Locate the cell with the specified text and output its (X, Y) center coordinate. 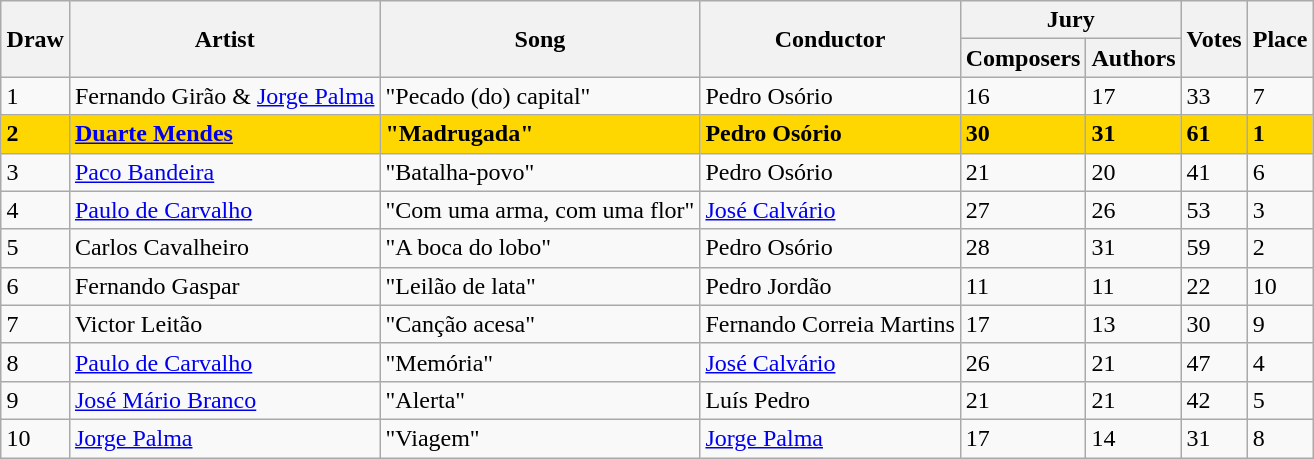
Duarte Mendes (224, 134)
Draw (35, 39)
Paco Bandeira (224, 172)
Victor Leitão (224, 324)
"A boca do lobo" (540, 248)
Composers (1023, 58)
"Com uma arma, com uma flor" (540, 210)
Place (1280, 39)
"Memória" (540, 362)
41 (1214, 172)
Authors (1134, 58)
"Canção acesa" (540, 324)
José Mário Branco (224, 400)
61 (1214, 134)
16 (1023, 96)
14 (1134, 438)
Fernando Girão & Jorge Palma (224, 96)
Votes (1214, 39)
53 (1214, 210)
"Viagem" (540, 438)
13 (1134, 324)
Conductor (830, 39)
27 (1023, 210)
"Leilão de lata" (540, 286)
Carlos Cavalheiro (224, 248)
"Alerta" (540, 400)
Jury (1070, 20)
22 (1214, 286)
Fernando Correia Martins (830, 324)
20 (1134, 172)
59 (1214, 248)
33 (1214, 96)
42 (1214, 400)
28 (1023, 248)
"Madrugada" (540, 134)
Song (540, 39)
Fernando Gaspar (224, 286)
Artist (224, 39)
"Batalha-povo" (540, 172)
47 (1214, 362)
"Pecado (do) capital" (540, 96)
Luís Pedro (830, 400)
Pedro Jordão (830, 286)
